Find where the given text appears and provide that cell's center as [x, y] coordinate. 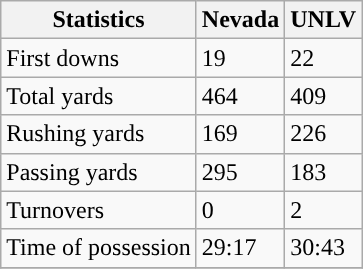
Passing yards [99, 172]
169 [240, 134]
22 [324, 58]
Time of possession [99, 248]
30:43 [324, 248]
UNLV [324, 20]
19 [240, 58]
409 [324, 96]
Statistics [99, 20]
Total yards [99, 96]
Rushing yards [99, 134]
2 [324, 210]
295 [240, 172]
464 [240, 96]
First downs [99, 58]
Nevada [240, 20]
29:17 [240, 248]
Turnovers [99, 210]
0 [240, 210]
183 [324, 172]
226 [324, 134]
